From the cell containing the given text, extract its center point as (X, Y) coordinate. 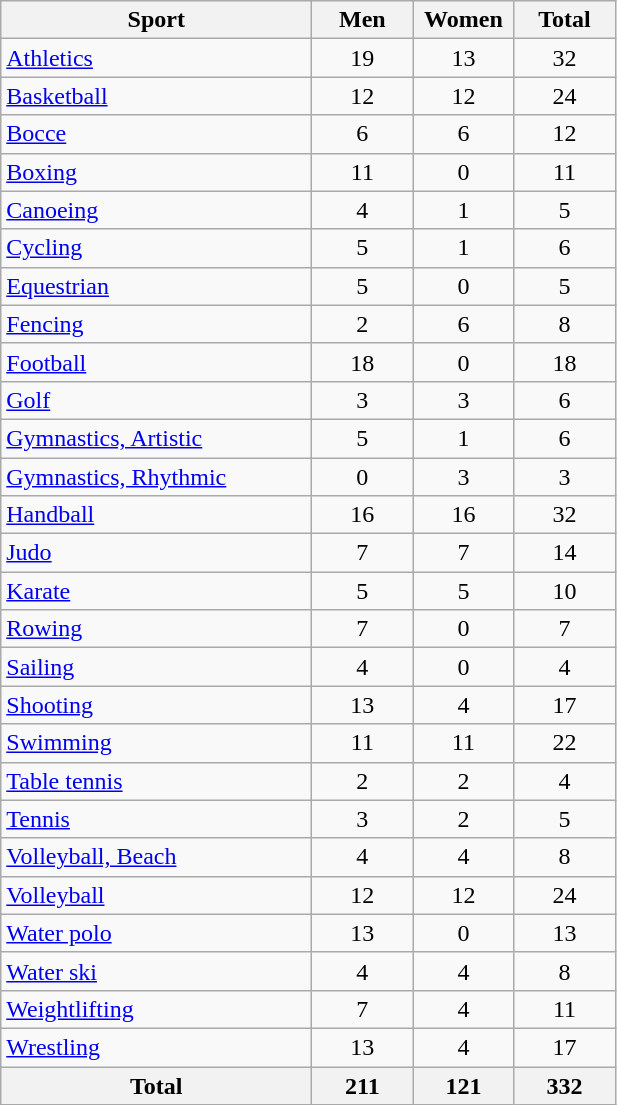
Weightlifting (156, 1009)
Rowing (156, 629)
Volleyball, Beach (156, 857)
14 (564, 553)
Shooting (156, 705)
Men (362, 20)
332 (564, 1085)
Water polo (156, 933)
Equestrian (156, 286)
Handball (156, 515)
Football (156, 362)
Gymnastics, Rhythmic (156, 477)
Cycling (156, 248)
Karate (156, 591)
Sport (156, 20)
Boxing (156, 172)
Swimming (156, 743)
Water ski (156, 971)
Fencing (156, 324)
121 (464, 1085)
Sailing (156, 667)
211 (362, 1085)
Judo (156, 553)
Gymnastics, Artistic (156, 438)
22 (564, 743)
10 (564, 591)
Basketball (156, 96)
19 (362, 58)
Golf (156, 400)
Bocce (156, 134)
Wrestling (156, 1047)
Volleyball (156, 895)
Women (464, 20)
Athletics (156, 58)
Table tennis (156, 781)
Tennis (156, 819)
Canoeing (156, 210)
